Identify which cell holds the provided text, then report its (X, Y) central coordinate. 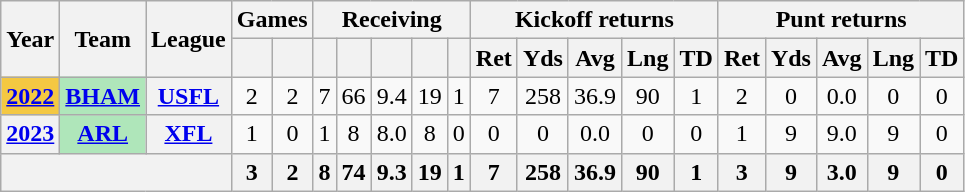
ARL (103, 134)
XFL (189, 134)
9.0 (842, 134)
USFL (189, 96)
66 (354, 96)
74 (354, 172)
Receiving (392, 20)
Punt returns (841, 20)
Kickoff returns (594, 20)
Games (272, 20)
9.4 (392, 96)
2023 (30, 134)
9.3 (392, 172)
Team (103, 39)
8.0 (392, 134)
League (189, 39)
3.0 (842, 172)
Year (30, 39)
2022 (30, 96)
BHAM (103, 96)
